For the text-containing cell, return its midpoint in (X, Y) coordinate format. 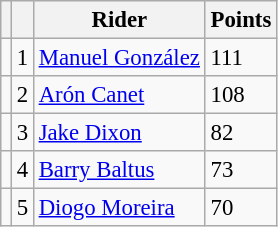
Rider (119, 20)
4 (22, 170)
70 (240, 208)
Points (240, 20)
Diogo Moreira (119, 208)
82 (240, 133)
1 (22, 58)
2 (22, 95)
5 (22, 208)
73 (240, 170)
108 (240, 95)
Manuel González (119, 58)
111 (240, 58)
Barry Baltus (119, 170)
Jake Dixon (119, 133)
Arón Canet (119, 95)
3 (22, 133)
